Determine the [X, Y] coordinate at the center of the cell enclosing the given text.  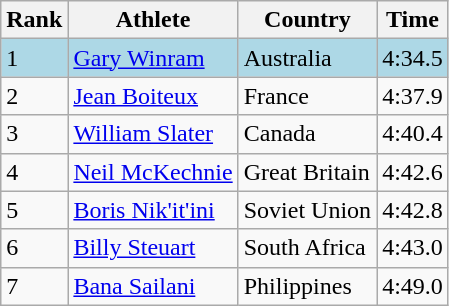
Rank [34, 20]
Time [413, 20]
Athlete [153, 20]
3 [34, 134]
4:37.9 [413, 96]
4:43.0 [413, 248]
1 [34, 58]
Billy Steuart [153, 248]
Country [307, 20]
4:42.6 [413, 172]
2 [34, 96]
Soviet Union [307, 210]
4:40.4 [413, 134]
Canada [307, 134]
Great Britain [307, 172]
6 [34, 248]
4:34.5 [413, 58]
South Africa [307, 248]
Boris Nik'it'ini [153, 210]
7 [34, 286]
William Slater [153, 134]
4 [34, 172]
Philippines [307, 286]
5 [34, 210]
France [307, 96]
Gary Winram [153, 58]
Australia [307, 58]
Neil McKechnie [153, 172]
4:42.8 [413, 210]
Jean Boiteux [153, 96]
Bana Sailani [153, 286]
4:49.0 [413, 286]
